Find where the given text appears and provide that cell's center as (X, Y) coordinate. 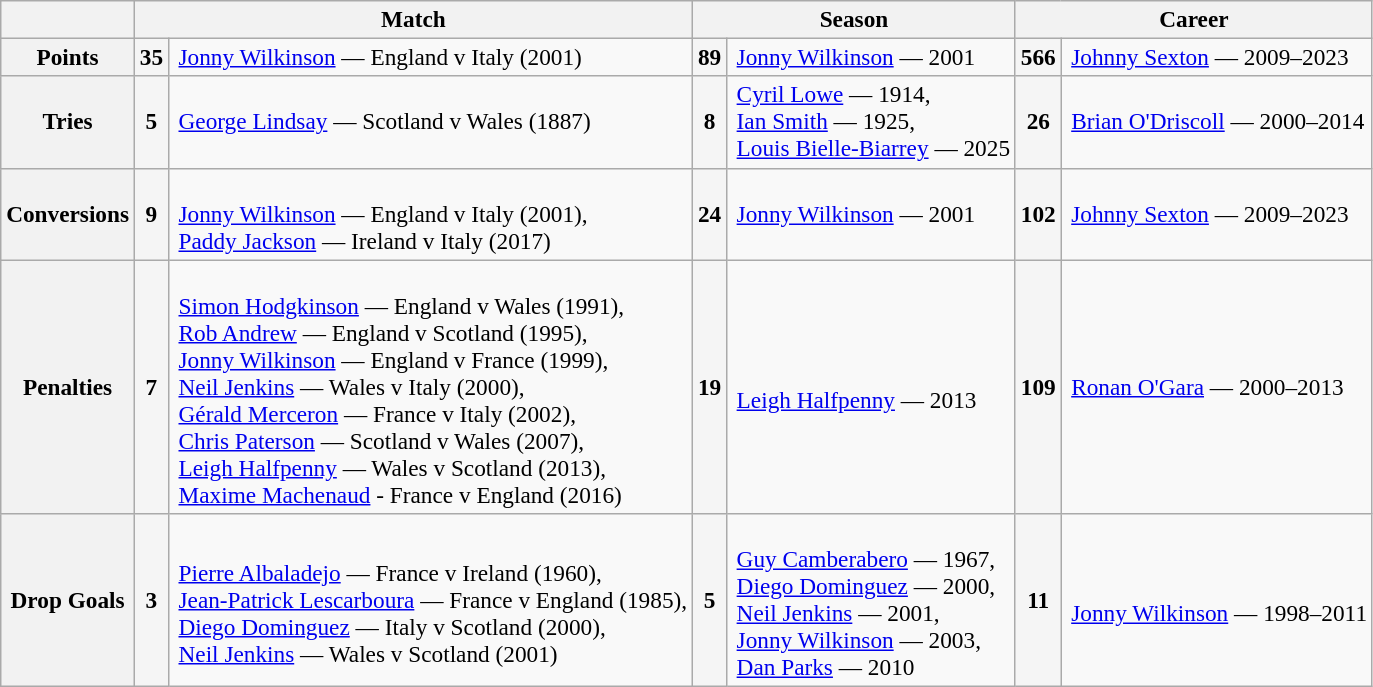
Leigh Halfpenny — 2013 (872, 386)
Penalties (68, 386)
8 (710, 122)
Cyril Lowe — 1914, Ian Smith — 1925, Louis Bielle-Biarrey — 2025 (872, 122)
24 (710, 214)
Guy Camberabero — 1967, Diego Dominguez — 2000, Neil Jenkins — 2001, Jonny Wilkinson — 2003, Dan Parks — 2010 (872, 600)
566 (1038, 57)
7 (151, 386)
Drop Goals (68, 600)
Brian O'Driscoll — 2000–2014 (1216, 122)
26 (1038, 122)
3 (151, 600)
11 (1038, 600)
Points (68, 57)
Jonny Wilkinson — England v Italy (2001) (430, 57)
102 (1038, 214)
Career (1194, 19)
Tries (68, 122)
Conversions (68, 214)
George Lindsay — Scotland v Wales (1887) (430, 122)
Jonny Wilkinson — England v Italy (2001), Paddy Jackson — Ireland v Italy (2017) (430, 214)
35 (151, 57)
109 (1038, 386)
Match (413, 19)
Jonny Wilkinson — 1998–2011 (1216, 600)
Ronan O'Gara — 2000–2013 (1216, 386)
19 (710, 386)
9 (151, 214)
Season (854, 19)
89 (710, 57)
